Determine the (X, Y) coordinate at the center of the cell enclosing the given text.  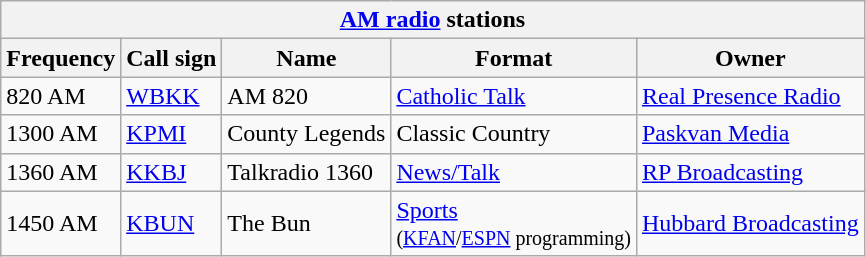
Talkradio 1360 (306, 172)
Frequency (61, 58)
KPMI (172, 134)
AM 820 (306, 96)
Format (514, 58)
Hubbard Broadcasting (750, 224)
Paskvan Media (750, 134)
KKBJ (172, 172)
Owner (750, 58)
County Legends (306, 134)
RP Broadcasting (750, 172)
1360 AM (61, 172)
Classic Country (514, 134)
Sports(KFAN/ESPN programming) (514, 224)
Catholic Talk (514, 96)
News/Talk (514, 172)
Real Presence Radio (750, 96)
1450 AM (61, 224)
Call sign (172, 58)
AM radio stations (432, 20)
WBKK (172, 96)
Name (306, 58)
1300 AM (61, 134)
KBUN (172, 224)
The Bun (306, 224)
820 AM (61, 96)
